From the cell containing the given text, extract its center point as [X, Y] coordinate. 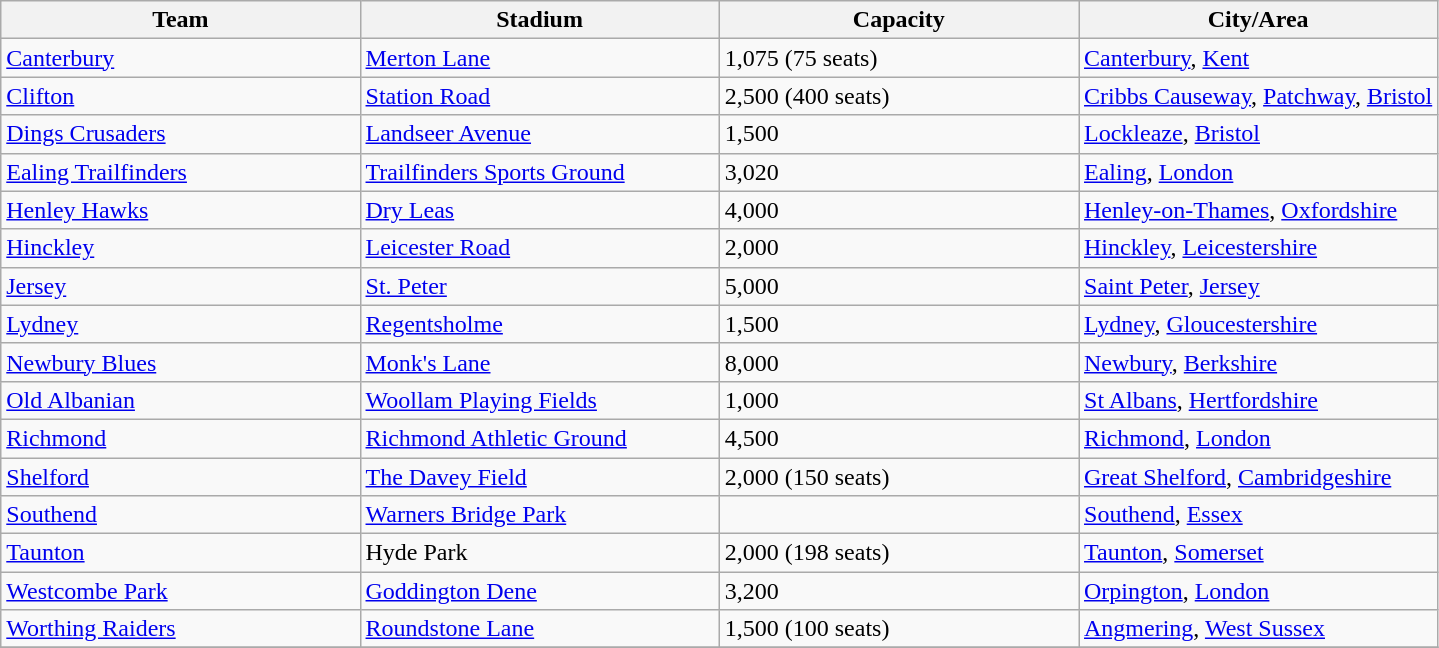
Worthing Raiders [180, 629]
Shelford [180, 477]
Westcombe Park [180, 591]
Dry Leas [540, 210]
St Albans, Hertfordshire [1258, 400]
Ealing Trailfinders [180, 172]
Landseer Avenue [540, 134]
Roundstone Lane [540, 629]
Angmering, West Sussex [1258, 629]
2,500 (400 seats) [898, 96]
Southend, Essex [1258, 515]
4,000 [898, 210]
1,000 [898, 400]
1,075 (75 seats) [898, 58]
2,000 (198 seats) [898, 553]
Old Albanian [180, 400]
Station Road [540, 96]
Canterbury, Kent [1258, 58]
Canterbury [180, 58]
Clifton [180, 96]
Lydney, Gloucestershire [1258, 324]
Southend [180, 515]
The Davey Field [540, 477]
Cribbs Causeway, Patchway, Bristol [1258, 96]
Merton Lane [540, 58]
5,000 [898, 286]
Henley-on-Thames, Oxfordshire [1258, 210]
1,500 (100 seats) [898, 629]
Monk's Lane [540, 362]
Newbury Blues [180, 362]
Saint Peter, Jersey [1258, 286]
Taunton, Somerset [1258, 553]
Orpington, London [1258, 591]
3,020 [898, 172]
2,000 (150 seats) [898, 477]
Richmond [180, 438]
Team [180, 20]
Hinckley, Leicestershire [1258, 248]
City/Area [1258, 20]
Ealing, London [1258, 172]
4,500 [898, 438]
Woollam Playing Fields [540, 400]
Great Shelford, Cambridgeshire [1258, 477]
Trailfinders Sports Ground [540, 172]
Lydney [180, 324]
Richmond Athletic Ground [540, 438]
Stadium [540, 20]
Warners Bridge Park [540, 515]
Hyde Park [540, 553]
St. Peter [540, 286]
8,000 [898, 362]
Richmond, London [1258, 438]
Leicester Road [540, 248]
Henley Hawks [180, 210]
Lockleaze, Bristol [1258, 134]
Taunton [180, 553]
Capacity [898, 20]
Regentsholme [540, 324]
3,200 [898, 591]
Jersey [180, 286]
Newbury, Berkshire [1258, 362]
Dings Crusaders [180, 134]
Goddington Dene [540, 591]
Hinckley [180, 248]
2,000 [898, 248]
